Provide the (X, Y) coordinate of the cell's center where the given text is located.  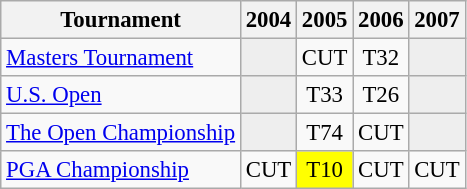
T74 (325, 133)
2005 (325, 20)
T10 (325, 170)
T32 (381, 58)
U.S. Open (121, 95)
2006 (381, 20)
The Open Championship (121, 133)
T26 (381, 95)
PGA Championship (121, 170)
2004 (268, 20)
T33 (325, 95)
2007 (437, 20)
Masters Tournament (121, 58)
Tournament (121, 20)
